Detect which cell encompasses the target text, then output its (X, Y) center coordinate. 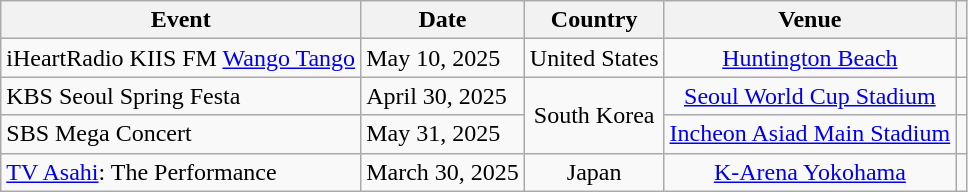
Incheon Asiad Main Stadium (810, 134)
Japan (594, 172)
Seoul World Cup Stadium (810, 96)
K-Arena Yokohama (810, 172)
iHeartRadio KIIS FM Wango Tango (181, 58)
Event (181, 20)
United States (594, 58)
KBS Seoul Spring Festa (181, 96)
Country (594, 20)
May 10, 2025 (443, 58)
Date (443, 20)
SBS Mega Concert (181, 134)
Huntington Beach (810, 58)
March 30, 2025 (443, 172)
TV Asahi: The Performance (181, 172)
South Korea (594, 115)
April 30, 2025 (443, 96)
May 31, 2025 (443, 134)
Venue (810, 20)
